Search for the cell housing the specified text and yield its (X, Y) center coordinate. 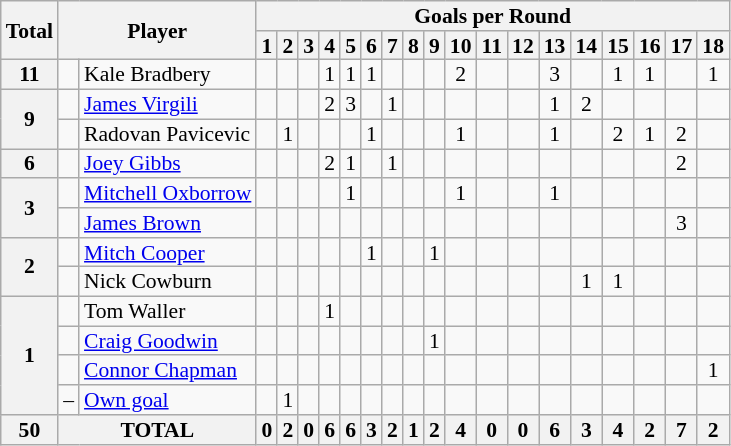
Kale Bradbery (168, 75)
Mitch Cooper (168, 253)
– (68, 400)
Own goal (168, 400)
16 (650, 46)
17 (682, 46)
50 (30, 430)
Radovan Pavicevic (168, 134)
Nick Cowburn (168, 282)
12 (523, 46)
James Brown (168, 223)
Tom Waller (168, 312)
Craig Goodwin (168, 341)
James Virgili (168, 105)
TOTAL (157, 430)
15 (618, 46)
Joey Gibbs (168, 164)
5 (350, 46)
14 (586, 46)
13 (555, 46)
10 (461, 46)
18 (713, 46)
Connor Chapman (168, 371)
Total (30, 30)
Goals per Round (492, 16)
8 (414, 46)
Mitchell Oxborrow (168, 193)
Player (157, 30)
